Detect which cell encompasses the target text, then output its (x, y) center coordinate. 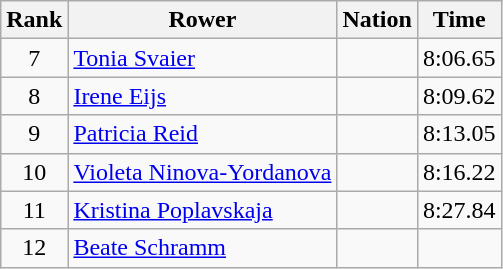
Patricia Reid (202, 134)
7 (34, 58)
Violeta Ninova-Yordanova (202, 172)
8 (34, 96)
Irene Eijs (202, 96)
Beate Schramm (202, 248)
8:06.65 (459, 58)
Time (459, 20)
Nation (377, 20)
10 (34, 172)
Rank (34, 20)
8:27.84 (459, 210)
8:16.22 (459, 172)
Tonia Svaier (202, 58)
12 (34, 248)
8:09.62 (459, 96)
11 (34, 210)
9 (34, 134)
8:13.05 (459, 134)
Rower (202, 20)
Kristina Poplavskaja (202, 210)
